Detect which cell encompasses the target text, then output its [X, Y] center coordinate. 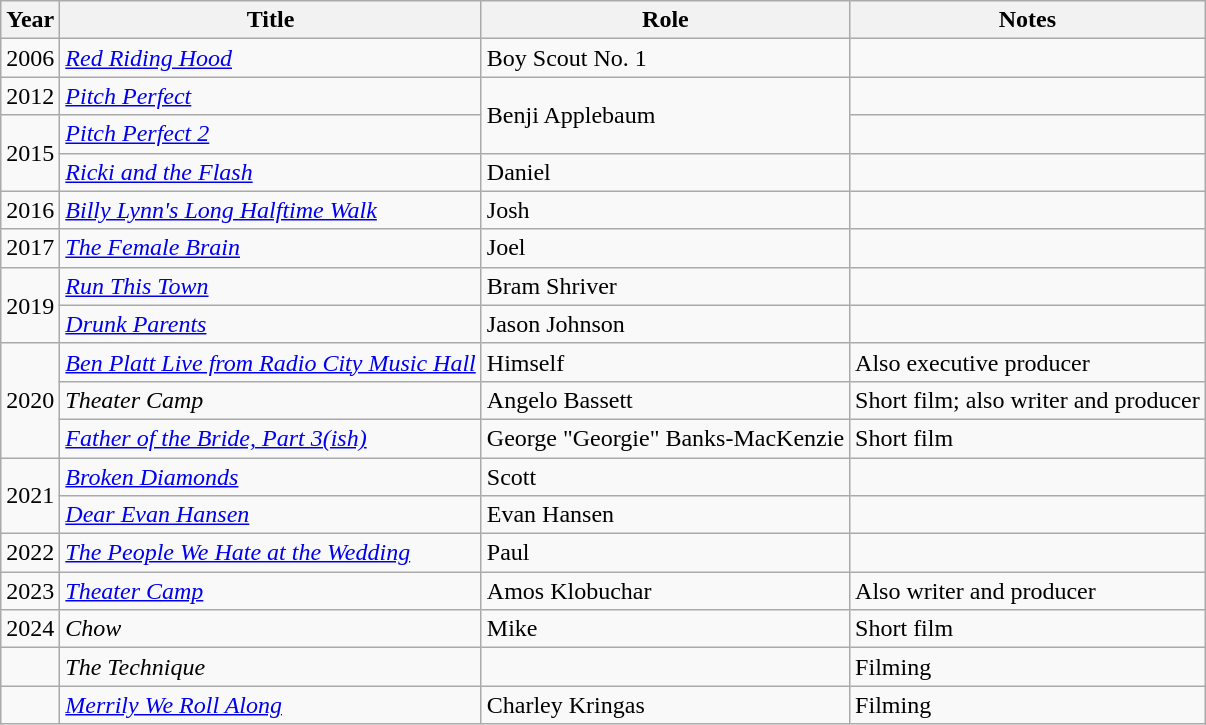
Jason Johnson [665, 324]
Ben Platt Live from Radio City Music Hall [270, 362]
Paul [665, 553]
2022 [30, 553]
Billy Lynn's Long Halftime Walk [270, 210]
Daniel [665, 172]
Josh [665, 210]
Pitch Perfect 2 [270, 134]
2012 [30, 96]
2015 [30, 153]
Chow [270, 629]
Angelo Bassett [665, 400]
Also writer and producer [1028, 591]
Bram Shriver [665, 286]
Red Riding Hood [270, 58]
Run This Town [270, 286]
Father of the Bride, Part 3(ish) [270, 438]
Evan Hansen [665, 515]
Short film; also writer and producer [1028, 400]
The Technique [270, 667]
2020 [30, 400]
Mike [665, 629]
Ricki and the Flash [270, 172]
2019 [30, 305]
The People We Hate at the Wedding [270, 553]
Benji Applebaum [665, 115]
2023 [30, 591]
The Female Brain [270, 248]
Charley Kringas [665, 705]
Dear Evan Hansen [270, 515]
Scott [665, 477]
Title [270, 20]
Joel [665, 248]
2017 [30, 248]
Himself [665, 362]
Pitch Perfect [270, 96]
2021 [30, 496]
George "Georgie" Banks-MacKenzie [665, 438]
Year [30, 20]
Boy Scout No. 1 [665, 58]
Broken Diamonds [270, 477]
2006 [30, 58]
Notes [1028, 20]
Drunk Parents [270, 324]
Also executive producer [1028, 362]
2016 [30, 210]
Amos Klobuchar [665, 591]
Role [665, 20]
2024 [30, 629]
Merrily We Roll Along [270, 705]
